Output the (X, Y) coordinate of the center of the cell containing the given text.  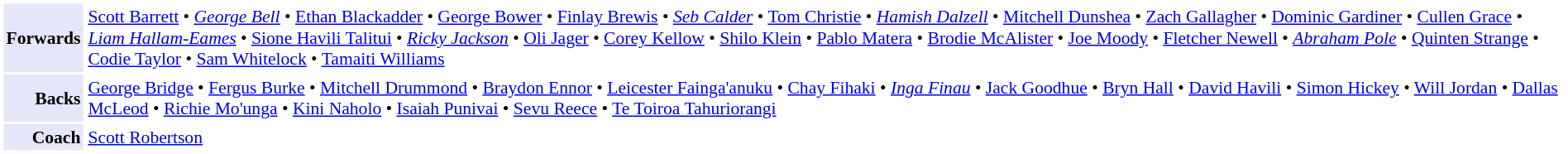
Backs (43, 98)
Scott Robertson (825, 137)
Coach (43, 137)
Forwards (43, 37)
